From the cell containing the given text, extract its center point as (x, y) coordinate. 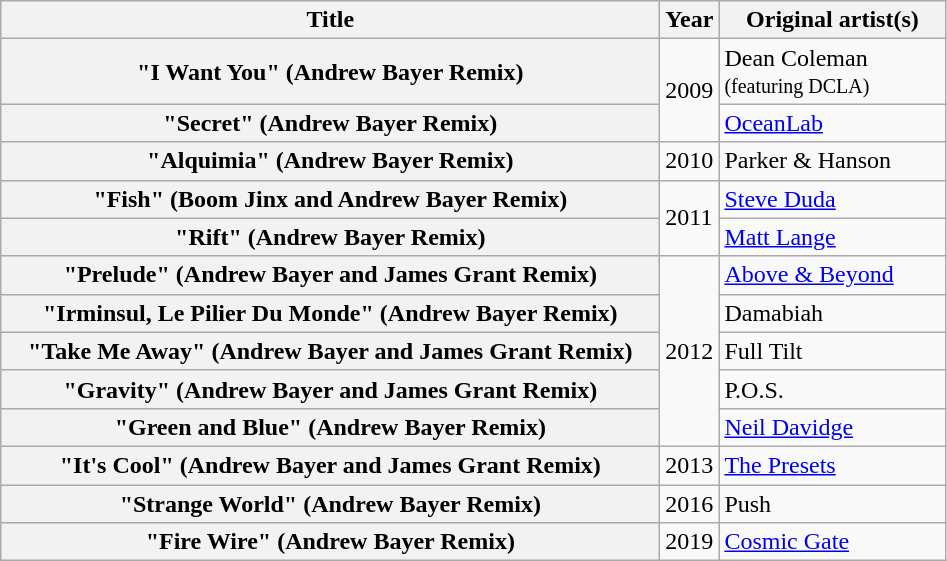
"Fire Wire" (Andrew Bayer Remix) (330, 542)
Full Tilt (832, 351)
"Secret" (Andrew Bayer Remix) (330, 123)
Cosmic Gate (832, 542)
"Alquimia" (Andrew Bayer Remix) (330, 161)
"Take Me Away" (Andrew Bayer and James Grant Remix) (330, 351)
Push (832, 503)
"It's Cool" (Andrew Bayer and James Grant Remix) (330, 465)
Title (330, 20)
Original artist(s) (832, 20)
"Gravity" (Andrew Bayer and James Grant Remix) (330, 389)
2010 (690, 161)
"Fish" (Boom Jinx and Andrew Bayer Remix) (330, 199)
2012 (690, 351)
"Rift" (Andrew Bayer Remix) (330, 237)
2013 (690, 465)
"I Want You" (Andrew Bayer Remix) (330, 72)
Year (690, 20)
Above & Beyond (832, 275)
P.O.S. (832, 389)
"Irminsul, Le Pilier Du Monde" (Andrew Bayer Remix) (330, 313)
Neil Davidge (832, 427)
"Green and Blue" (Andrew Bayer Remix) (330, 427)
Matt Lange (832, 237)
"Strange World" (Andrew Bayer Remix) (330, 503)
2009 (690, 90)
2011 (690, 218)
Steve Duda (832, 199)
Damabiah (832, 313)
OceanLab (832, 123)
"Prelude" (Andrew Bayer and James Grant Remix) (330, 275)
2016 (690, 503)
Dean Coleman (featuring DCLA) (832, 72)
The Presets (832, 465)
Parker & Hanson (832, 161)
2019 (690, 542)
